Capture the cell that displays the provided text and extract its (X, Y) central coordinate. 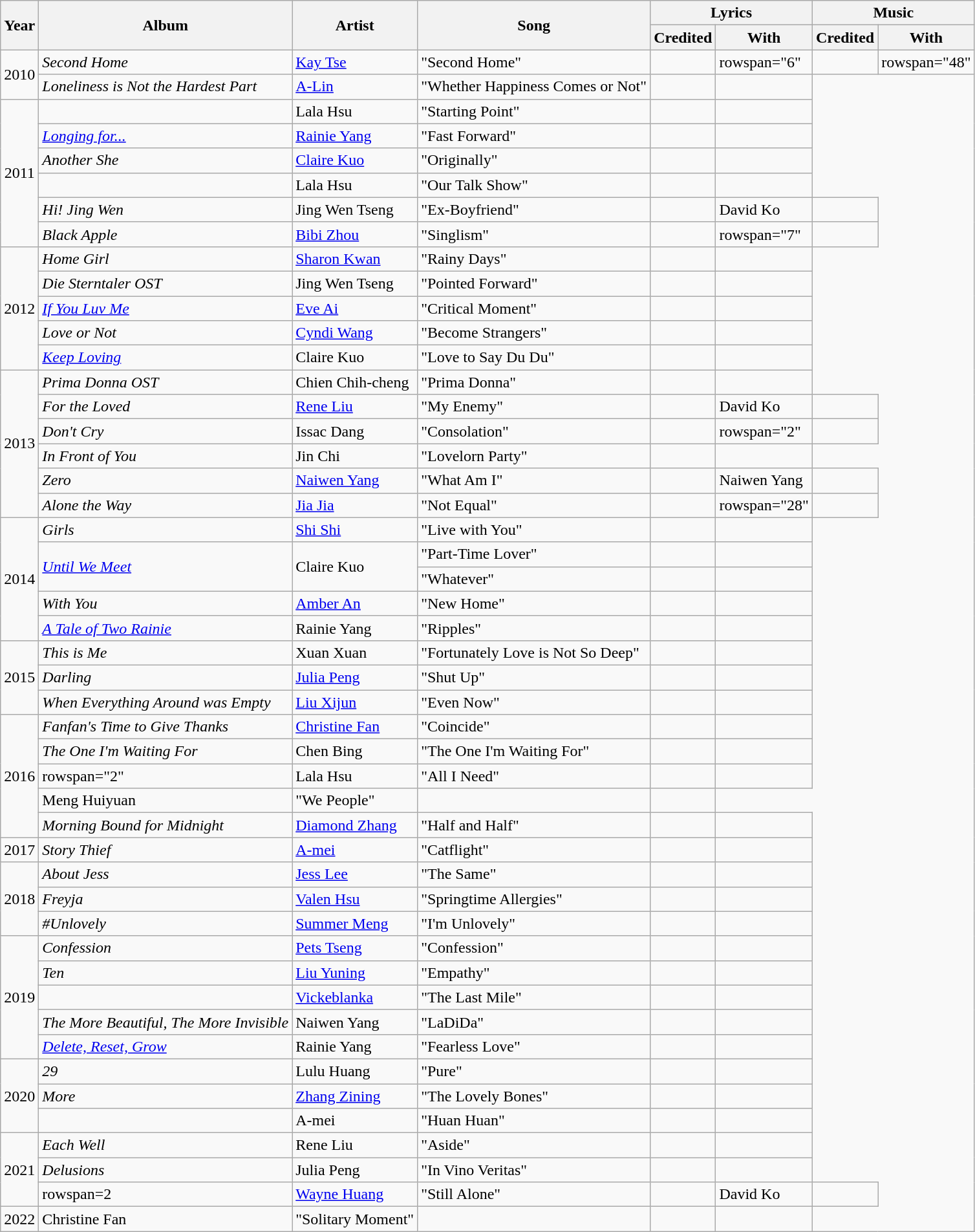
"The Last Mile" (534, 997)
"Still Alone" (534, 1194)
Amber An (355, 603)
29 (166, 1071)
"Singlism" (534, 234)
Song (534, 25)
2017 (19, 850)
Zero (166, 481)
"Originally" (534, 160)
"Whatever" (534, 579)
When Everything Around was Empty (166, 702)
Fanfan's Time to Give Thanks (166, 727)
Wayne Huang (355, 1194)
Valen Hsu (355, 899)
Freyja (166, 899)
Confession (166, 948)
Summer Meng (355, 924)
"Ripples" (534, 628)
Diamond Zhang (355, 825)
"What Am I" (534, 481)
Shi Shi (355, 530)
Cyndi Wang (355, 333)
Each Well (166, 1145)
"LaDiDa" (534, 1022)
"Even Now" (534, 702)
"Our Talk Show" (534, 185)
"Coincide" (534, 727)
Die Sterntaler OST (166, 283)
Love or Not (166, 333)
"Rainy Days" (534, 259)
"In Vino Veritas" (534, 1170)
#Unlovely (166, 924)
2018 (19, 899)
"Whether Happiness Comes or Not" (534, 87)
"Live with You" (534, 530)
Eve Ai (355, 308)
"Prima Donna" (534, 382)
2022 (19, 1219)
Liu Yuning (355, 973)
2014 (19, 579)
Another She (166, 160)
"The Same" (534, 874)
2015 (19, 677)
"Critical Moment" (534, 308)
"Confession" (534, 948)
"The One I'm Waiting For" (534, 751)
"Fearless Love" (534, 1046)
"Become Strangers" (534, 333)
Meng Huiyuan (166, 801)
A-Lin (355, 87)
2012 (19, 308)
Music (894, 13)
Delusions (166, 1170)
"Huan Huan" (534, 1121)
"Pointed Forward" (534, 283)
Bibi Zhou (355, 234)
"Pure" (534, 1071)
"Second Home" (534, 62)
Second Home (166, 62)
Chen Bing (355, 751)
2016 (19, 776)
The More Beautiful, The More Invisible (166, 1022)
Chien Chih-cheng (355, 382)
Jin Chi (355, 456)
Until We Meet (166, 567)
Kay Tse (355, 62)
"I'm Unlovely" (534, 924)
About Jess (166, 874)
rowspan="28" (764, 505)
For the Loved (166, 407)
"My Enemy" (534, 407)
"Starting Point" (534, 111)
More (166, 1096)
Black Apple (166, 234)
Xuan Xuan (355, 653)
"Aside" (534, 1145)
If You Luv Me (166, 308)
Jia Jia (355, 505)
Longing for... (166, 136)
The One I'm Waiting For (166, 751)
Home Girl (166, 259)
2011 (19, 173)
"Half and Half" (534, 825)
2019 (19, 997)
Vickeblanka (355, 997)
Story Thief (166, 850)
rowspan=2 (166, 1194)
Artist (355, 25)
"Lovelorn Party" (534, 456)
Loneliness is Not the Hardest Part (166, 87)
"Fast Forward" (534, 136)
Liu Xijun (355, 702)
Ten (166, 973)
Don't Cry (166, 431)
2013 (19, 444)
"The Lovely Bones" (534, 1096)
"Consolation" (534, 431)
"Not Equal" (534, 505)
2010 (19, 74)
In Front of You (166, 456)
2020 (19, 1096)
Prima Donna OST (166, 382)
Hi! Jing Wen (166, 210)
Zhang Zining (355, 1096)
Alone the Way (166, 505)
Pets Tseng (355, 948)
"Solitary Moment" (355, 1219)
"Part-Time Lover" (534, 554)
"New Home" (534, 603)
Morning Bound for Midnight (166, 825)
Jess Lee (355, 874)
"Empathy" (534, 973)
rowspan="48" (927, 62)
"Fortunately Love is Not So Deep" (534, 653)
Darling (166, 677)
"All I Need" (534, 776)
Year (19, 25)
2021 (19, 1170)
Lyrics (732, 13)
With You (166, 603)
A Tale of Two Rainie (166, 628)
rowspan="6" (764, 62)
Keep Loving (166, 358)
Album (166, 25)
"Springtime Allergies" (534, 899)
Issac Dang (355, 431)
"Ex-Boyfriend" (534, 210)
"We People" (355, 801)
Girls (166, 530)
Lulu Huang (355, 1071)
"Love to Say Du Du" (534, 358)
Sharon Kwan (355, 259)
"Catflight" (534, 850)
This is Me (166, 653)
Delete, Reset, Grow (166, 1046)
"Shut Up" (534, 677)
rowspan="7" (764, 234)
